From the cell containing the given text, extract its center point as [x, y] coordinate. 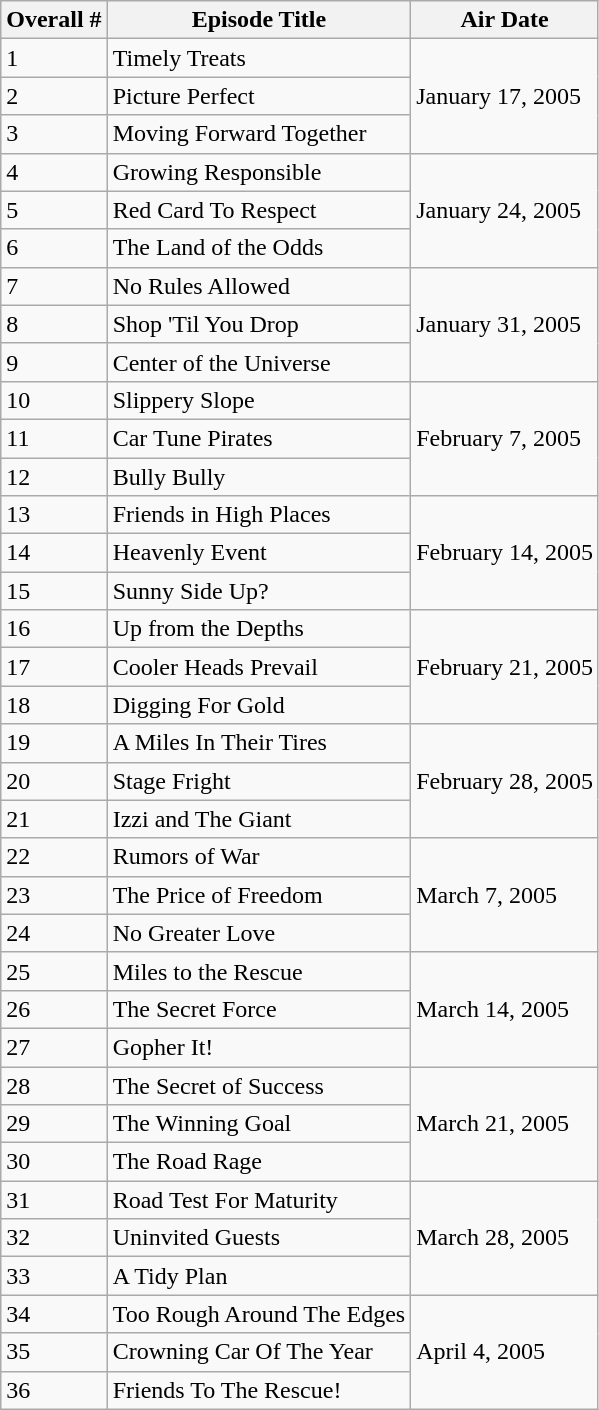
Growing Responsible [259, 172]
January 24, 2005 [505, 210]
The Price of Freedom [259, 895]
Episode Title [259, 20]
Car Tune Pirates [259, 438]
Miles to the Rescue [259, 971]
No Rules Allowed [259, 286]
14 [54, 553]
April 4, 2005 [505, 1352]
11 [54, 438]
22 [54, 857]
29 [54, 1124]
January 17, 2005 [505, 96]
16 [54, 629]
Rumors of War [259, 857]
Red Card To Respect [259, 210]
19 [54, 743]
A Miles In Their Tires [259, 743]
25 [54, 971]
Stage Fright [259, 781]
Sunny Side Up? [259, 591]
The Land of the Odds [259, 248]
28 [54, 1085]
9 [54, 362]
January 31, 2005 [505, 324]
Picture Perfect [259, 96]
Izzi and The Giant [259, 819]
Timely Treats [259, 58]
Friends To The Rescue! [259, 1390]
2 [54, 96]
No Greater Love [259, 933]
February 7, 2005 [505, 438]
35 [54, 1352]
26 [54, 1009]
10 [54, 400]
Slippery Slope [259, 400]
13 [54, 515]
12 [54, 477]
Friends in High Places [259, 515]
The Winning Goal [259, 1124]
Too Rough Around The Edges [259, 1314]
33 [54, 1276]
31 [54, 1200]
7 [54, 286]
15 [54, 591]
The Secret Force [259, 1009]
32 [54, 1238]
The Secret of Success [259, 1085]
Overall # [54, 20]
March 7, 2005 [505, 895]
Moving Forward Together [259, 134]
3 [54, 134]
17 [54, 667]
March 28, 2005 [505, 1238]
5 [54, 210]
March 14, 2005 [505, 1009]
8 [54, 324]
23 [54, 895]
Road Test For Maturity [259, 1200]
Uninvited Guests [259, 1238]
Heavenly Event [259, 553]
Air Date [505, 20]
Center of the Universe [259, 362]
February 14, 2005 [505, 553]
4 [54, 172]
1 [54, 58]
21 [54, 819]
18 [54, 705]
20 [54, 781]
Bully Bully [259, 477]
36 [54, 1390]
March 21, 2005 [505, 1123]
A Tidy Plan [259, 1276]
February 28, 2005 [505, 781]
Gopher It! [259, 1047]
27 [54, 1047]
Crowning Car Of The Year [259, 1352]
Cooler Heads Prevail [259, 667]
Shop 'Til You Drop [259, 324]
24 [54, 933]
34 [54, 1314]
Digging For Gold [259, 705]
6 [54, 248]
The Road Rage [259, 1162]
Up from the Depths [259, 629]
30 [54, 1162]
February 21, 2005 [505, 667]
